Return the [x, y] coordinate for the center point of the cell that contains the specified text.  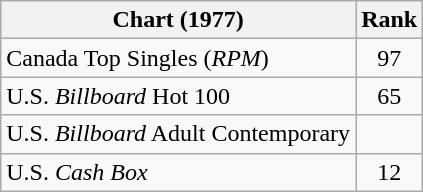
97 [390, 58]
U.S. Billboard Hot 100 [178, 96]
U.S. Billboard Adult Contemporary [178, 134]
65 [390, 96]
12 [390, 172]
Rank [390, 20]
Canada Top Singles (RPM) [178, 58]
Chart (1977) [178, 20]
U.S. Cash Box [178, 172]
